Provide the [x, y] coordinate of the cell's center where the given text is located.  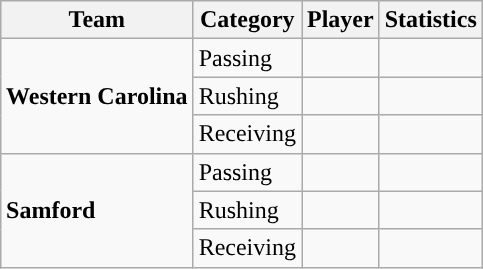
Statistics [430, 20]
Player [341, 20]
Western Carolina [98, 96]
Samford [98, 210]
Category [247, 20]
Team [98, 20]
